For the text-containing cell, return its midpoint in [X, Y] coordinate format. 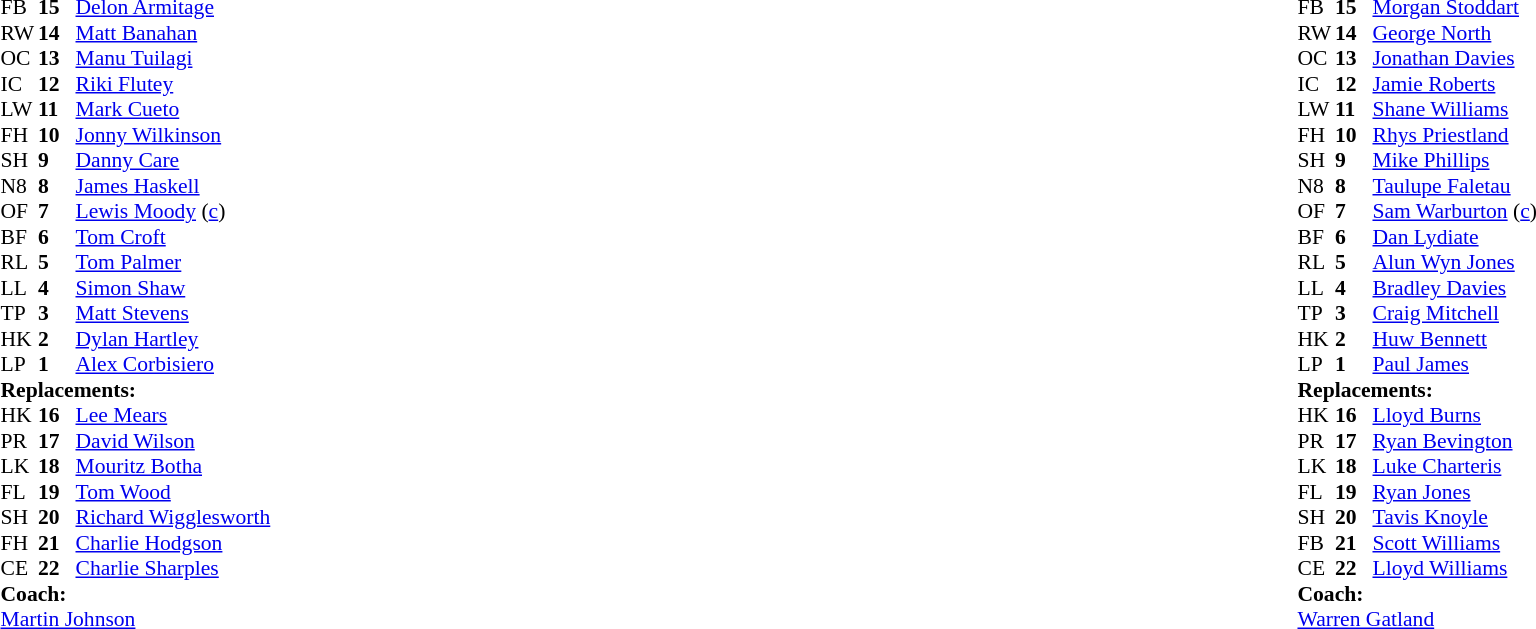
Jonny Wilkinson [174, 135]
Coach: [135, 594]
Replacements: [135, 390]
Charlie Sharples [174, 569]
David Wilson [174, 441]
Manu Tuilagi [174, 59]
Danny Care [174, 161]
Matt Banahan [174, 33]
Alex Corbisiero [174, 365]
Dylan Hartley [174, 339]
Riki Flutey [174, 84]
James Haskell [174, 186]
Mouritz Botha [174, 467]
Simon Shaw [174, 288]
Tom Wood [174, 492]
Charlie Hodgson [174, 543]
Tom Palmer [174, 263]
Lee Mears [174, 415]
Lewis Moody (c) [174, 211]
Mark Cueto [174, 109]
FB [1316, 543]
Matt Stevens [174, 313]
Tom Croft [174, 237]
Richard Wigglesworth [174, 517]
